Find where the given text appears and provide that cell's center as (X, Y) coordinate. 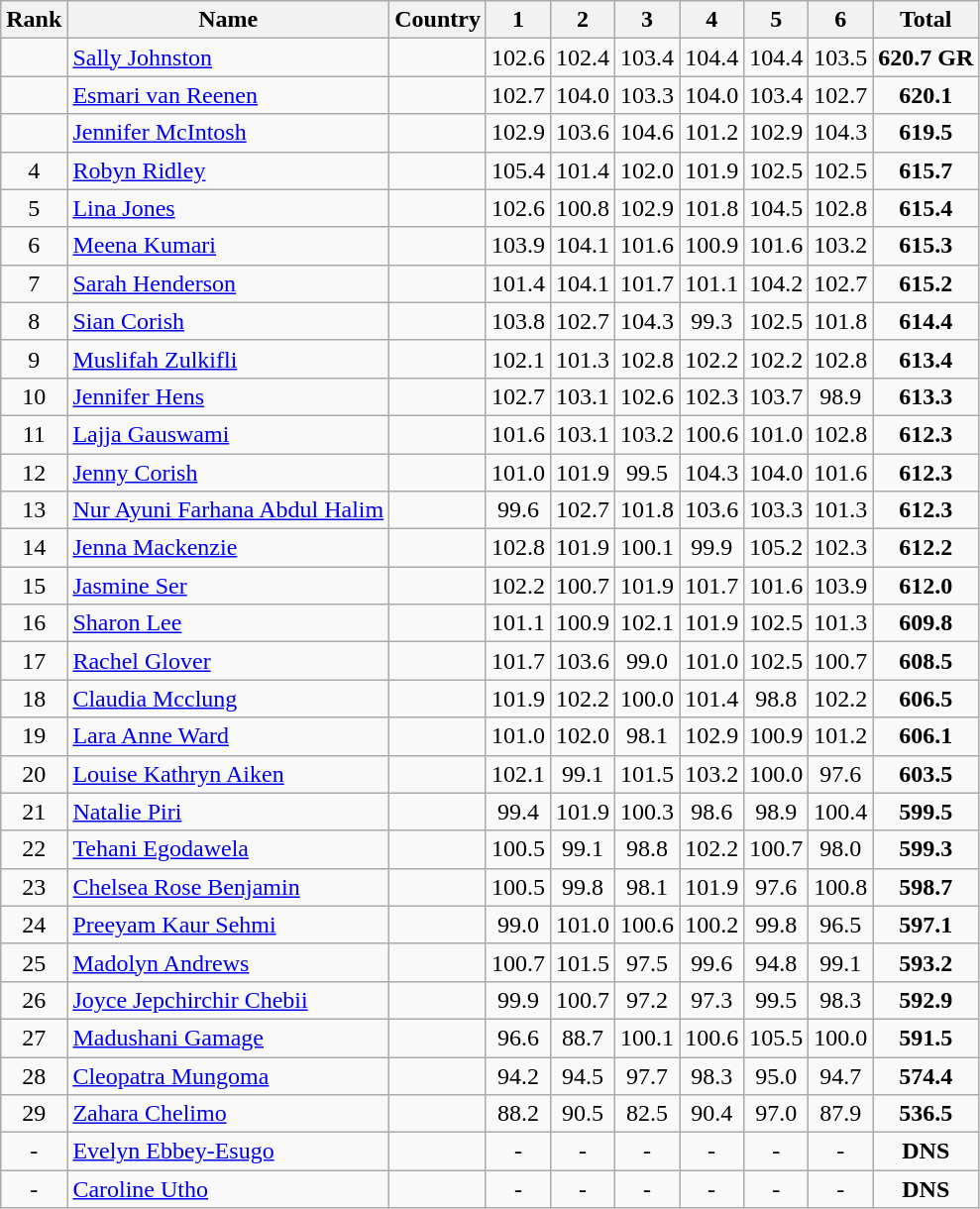
Lajja Gauswami (228, 434)
26 (34, 1000)
Louise Kathryn Aiken (228, 774)
97.3 (711, 1000)
612.2 (926, 548)
13 (34, 510)
100.2 (711, 925)
17 (34, 661)
Madushani Gamage (228, 1038)
2 (583, 20)
28 (34, 1075)
Jenna Mackenzie (228, 548)
Jennifer Hens (228, 396)
104.6 (648, 133)
103.5 (840, 57)
20 (34, 774)
Jenny Corish (228, 473)
613.3 (926, 396)
8 (34, 321)
Joyce Jepchirchir Chebii (228, 1000)
Preeyam Kaur Sehmi (228, 925)
82.5 (648, 1114)
Jennifer McIntosh (228, 133)
96.6 (517, 1038)
95.0 (777, 1075)
620.7 GR (926, 57)
97.0 (777, 1114)
Sharon Lee (228, 623)
100.4 (840, 812)
614.4 (926, 321)
104.2 (777, 283)
7 (34, 283)
598.7 (926, 887)
Natalie Piri (228, 812)
98.0 (840, 849)
96.5 (840, 925)
94.2 (517, 1075)
606.1 (926, 736)
Tehani Egodawela (228, 849)
615.7 (926, 170)
103.8 (517, 321)
Chelsea Rose Benjamin (228, 887)
599.5 (926, 812)
597.1 (926, 925)
25 (34, 962)
97.5 (648, 962)
11 (34, 434)
Sally Johnston (228, 57)
90.4 (711, 1114)
18 (34, 699)
12 (34, 473)
105.4 (517, 170)
94.8 (777, 962)
Jasmine Ser (228, 586)
Madolyn Andrews (228, 962)
16 (34, 623)
Sian Corish (228, 321)
29 (34, 1114)
102.4 (583, 57)
574.4 (926, 1075)
615.3 (926, 246)
Caroline Utho (228, 1189)
615.4 (926, 208)
27 (34, 1038)
21 (34, 812)
Country (438, 20)
593.2 (926, 962)
Sarah Henderson (228, 283)
104.5 (777, 208)
Meena Kumari (228, 246)
Lara Anne Ward (228, 736)
15 (34, 586)
94.5 (583, 1075)
Rank (34, 20)
90.5 (583, 1114)
97.2 (648, 1000)
Zahara Chelimo (228, 1114)
1 (517, 20)
99.4 (517, 812)
3 (648, 20)
19 (34, 736)
606.5 (926, 699)
613.4 (926, 359)
99.3 (711, 321)
Lina Jones (228, 208)
Evelyn Ebbey-Esugo (228, 1152)
88.7 (583, 1038)
Muslifah Zulkifli (228, 359)
599.3 (926, 849)
94.7 (840, 1075)
536.5 (926, 1114)
612.0 (926, 586)
24 (34, 925)
87.9 (840, 1114)
609.8 (926, 623)
592.9 (926, 1000)
14 (34, 548)
Cleopatra Mungoma (228, 1075)
608.5 (926, 661)
98.6 (711, 812)
620.1 (926, 95)
22 (34, 849)
97.7 (648, 1075)
10 (34, 396)
Nur Ayuni Farhana Abdul Halim (228, 510)
100.3 (648, 812)
619.5 (926, 133)
Total (926, 20)
603.5 (926, 774)
Claudia Mcclung (228, 699)
9 (34, 359)
103.7 (777, 396)
Esmari van Reenen (228, 95)
591.5 (926, 1038)
Name (228, 20)
Robyn Ridley (228, 170)
105.2 (777, 548)
615.2 (926, 283)
88.2 (517, 1114)
105.5 (777, 1038)
23 (34, 887)
Rachel Glover (228, 661)
